Identify which cell holds the provided text, then report its (X, Y) central coordinate. 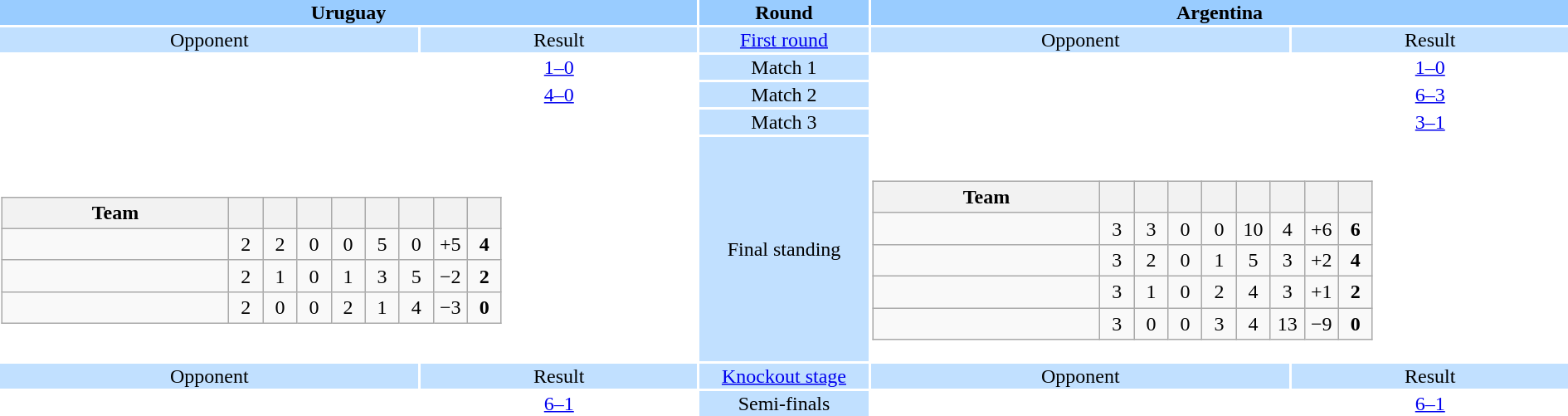
10 (1253, 228)
6 (1356, 228)
Match 2 (784, 95)
Team 2 2 0 0 5 0 +5 4 2 1 0 1 3 5 −2 2 2 0 0 2 1 4 −3 0 (348, 249)
Uruguay (348, 12)
Team 3 3 0 0 10 4 +6 6 3 2 0 1 5 3 +2 4 3 1 0 2 4 3 +1 2 3 0 0 3 4 13 −9 0 (1220, 249)
Argentina (1220, 12)
Round (784, 12)
−3 (450, 307)
3–1 (1430, 122)
+1 (1321, 291)
Semi-finals (784, 404)
4–0 (559, 95)
Match 3 (784, 122)
Final standing (784, 249)
−2 (450, 276)
+2 (1321, 260)
+5 (450, 244)
13 (1288, 323)
Knockout stage (784, 376)
6–3 (1430, 95)
+6 (1321, 228)
Match 1 (784, 67)
First round (784, 40)
−9 (1321, 323)
